Scan for the cell matching the given text and deliver its [X, Y] coordinate at center. 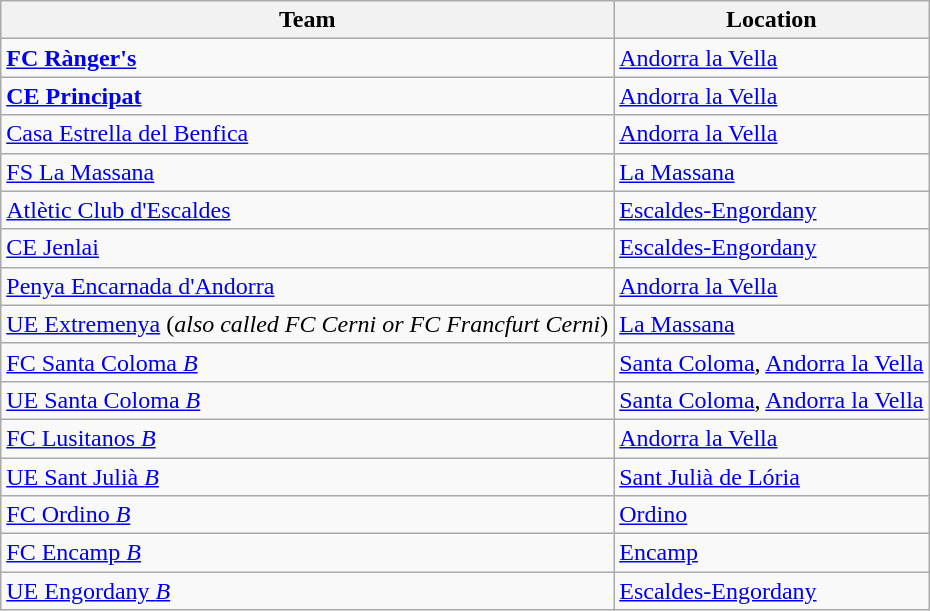
CE Principat [308, 96]
CE Jenlai [308, 248]
Ordino [772, 515]
Location [772, 20]
UE Sant Julià B [308, 477]
UE Engordany B [308, 591]
FS La Massana [308, 172]
FC Rànger's [308, 58]
FC Ordino B [308, 515]
Atlètic Club d'Escaldes [308, 210]
FC Encamp B [308, 553]
UE Extremenya (also called FC Cerni or FC Francfurt Cerni) [308, 324]
Penya Encarnada d'Andorra [308, 286]
Sant Julià de Lória [772, 477]
Encamp [772, 553]
Team [308, 20]
UE Santa Coloma B [308, 400]
FC Lusitanos B [308, 438]
FC Santa Coloma B [308, 362]
Casa Estrella del Benfica [308, 134]
